Locate the cell with the specified text and output its [X, Y] center coordinate. 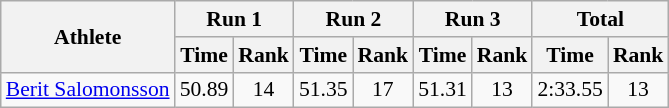
50.89 [204, 90]
Run 3 [472, 19]
Run 2 [354, 19]
51.31 [442, 90]
Berit Salomonsson [88, 90]
Run 1 [234, 19]
Athlete [88, 36]
51.35 [324, 90]
17 [384, 90]
14 [264, 90]
2:33.55 [570, 90]
Total [600, 19]
